Return the (X, Y) coordinate for the center point of the cell that contains the specified text.  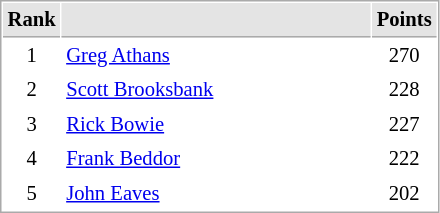
Scott Brooksbank (216, 90)
Greg Athans (216, 56)
222 (404, 158)
270 (404, 56)
Rick Bowie (216, 124)
Points (404, 20)
228 (404, 90)
5 (32, 194)
3 (32, 124)
John Eaves (216, 194)
Rank (32, 20)
1 (32, 56)
202 (404, 194)
Frank Beddor (216, 158)
227 (404, 124)
2 (32, 90)
4 (32, 158)
